Scan for the cell matching the given text and deliver its (x, y) coordinate at center. 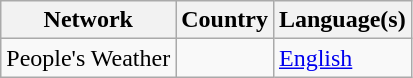
Network (88, 20)
People's Weather (88, 58)
English (342, 58)
Country (225, 20)
Language(s) (342, 20)
